Detect which cell encompasses the target text, then output its (x, y) center coordinate. 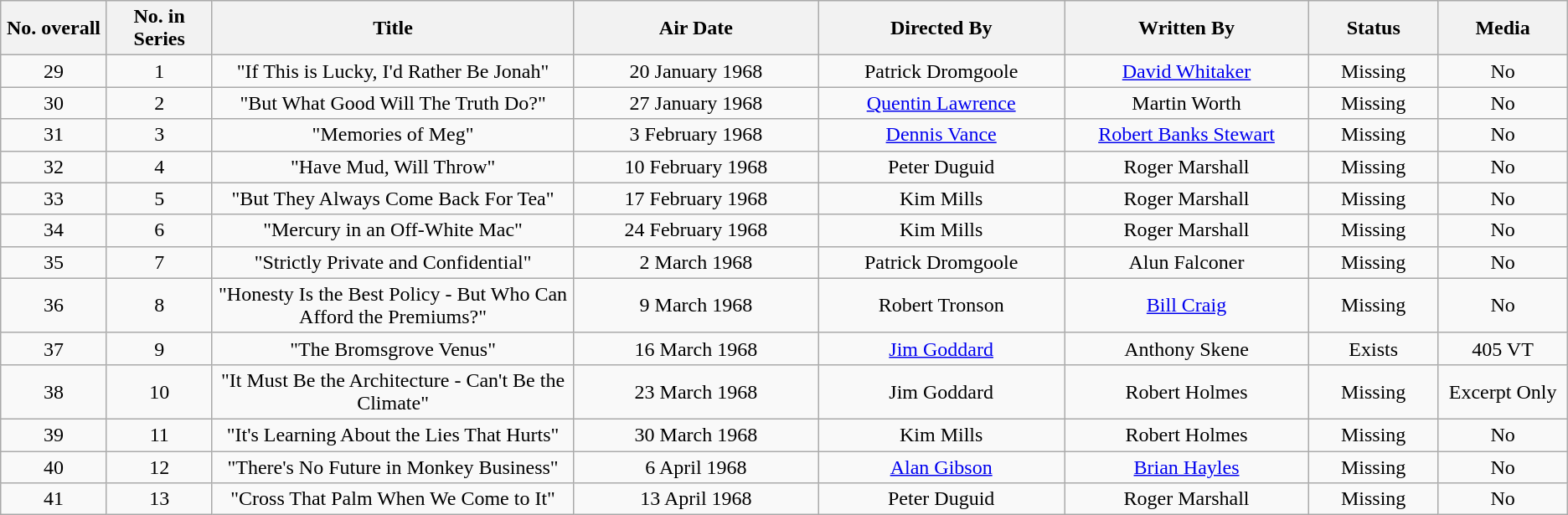
"Mercury in an Off-White Mac" (393, 230)
Alan Gibson (941, 466)
31 (54, 135)
34 (54, 230)
Brian Hayles (1187, 466)
13 (159, 499)
"Honesty Is the Best Policy - But Who Can Afford the Premiums?" (393, 305)
41 (54, 499)
27 January 1968 (696, 103)
6 (159, 230)
"It's Learning About the Lies That Hurts" (393, 435)
"It Must Be the Architecture - Can't Be the Climate" (393, 392)
2 (159, 103)
Media (1503, 28)
7 (159, 262)
24 February 1968 (696, 230)
Quentin Lawrence (941, 103)
9 March 1968 (696, 305)
32 (54, 167)
10 (159, 392)
6 April 1968 (696, 466)
"But What Good Will The Truth Do?" (393, 103)
35 (54, 262)
10 February 1968 (696, 167)
5 (159, 198)
"Memories of Meg" (393, 135)
38 (54, 392)
Directed By (941, 28)
39 (54, 435)
30 (54, 103)
3 (159, 135)
8 (159, 305)
"If This is Lucky, I'd Rather Be Jonah" (393, 71)
"There's No Future in Monkey Business" (393, 466)
20 January 1968 (696, 71)
"The Bromsgrove Venus" (393, 348)
David Whitaker (1187, 71)
Robert Tronson (941, 305)
37 (54, 348)
Alun Falconer (1187, 262)
No. overall (54, 28)
36 (54, 305)
12 (159, 466)
"But They Always Come Back For Tea" (393, 198)
4 (159, 167)
29 (54, 71)
Anthony Skene (1187, 348)
17 February 1968 (696, 198)
40 (54, 466)
1 (159, 71)
33 (54, 198)
"Strictly Private and Confidential" (393, 262)
13 April 1968 (696, 499)
Excerpt Only (1503, 392)
Robert Banks Stewart (1187, 135)
9 (159, 348)
"Have Mud, Will Throw" (393, 167)
2 March 1968 (696, 262)
405 VT (1503, 348)
"Cross That Palm When We Come to It" (393, 499)
Bill Craig (1187, 305)
Air Date (696, 28)
Title (393, 28)
30 March 1968 (696, 435)
16 March 1968 (696, 348)
No. in Series (159, 28)
Martin Worth (1187, 103)
11 (159, 435)
3 February 1968 (696, 135)
23 March 1968 (696, 392)
Status (1373, 28)
Written By (1187, 28)
Dennis Vance (941, 135)
Exists (1373, 348)
